Search for the cell housing the specified text and yield its (X, Y) center coordinate. 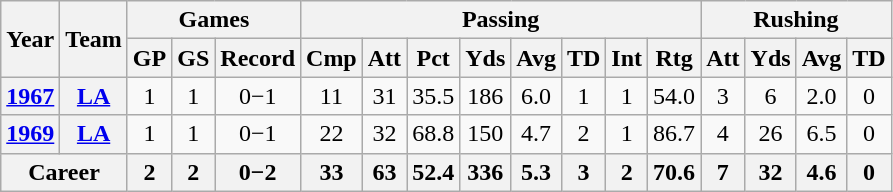
Record (258, 58)
Year (30, 39)
336 (486, 172)
Pct (434, 58)
Career (64, 172)
GP (149, 58)
11 (332, 96)
33 (332, 172)
6.0 (536, 96)
Rushing (796, 20)
68.8 (434, 134)
Passing (501, 20)
6.5 (822, 134)
4 (723, 134)
7 (723, 172)
35.5 (434, 96)
54.0 (674, 96)
Team (94, 39)
Cmp (332, 58)
70.6 (674, 172)
31 (384, 96)
5.3 (536, 172)
150 (486, 134)
0−2 (258, 172)
Games (214, 20)
4.6 (822, 172)
1969 (30, 134)
63 (384, 172)
86.7 (674, 134)
22 (332, 134)
186 (486, 96)
GS (194, 58)
6 (770, 96)
Int (627, 58)
4.7 (536, 134)
Rtg (674, 58)
1967 (30, 96)
26 (770, 134)
2.0 (822, 96)
52.4 (434, 172)
